Find where the given text appears and provide that cell's center as [X, Y] coordinate. 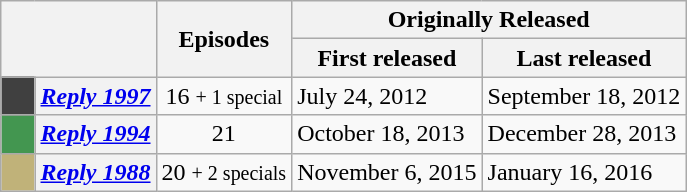
Reply 1997 [96, 96]
December 28, 2013 [584, 134]
November 6, 2015 [387, 172]
Reply 1988 [96, 172]
Episodes [224, 39]
October 18, 2013 [387, 134]
First released [387, 58]
July 24, 2012 [387, 96]
September 18, 2012 [584, 96]
Last released [584, 58]
Reply 1994 [96, 134]
16 + 1 special [224, 96]
21 [224, 134]
January 16, 2016 [584, 172]
Originally Released [489, 20]
20 + 2 specials [224, 172]
